Return the (x, y) coordinate for the center point of the cell that contains the specified text.  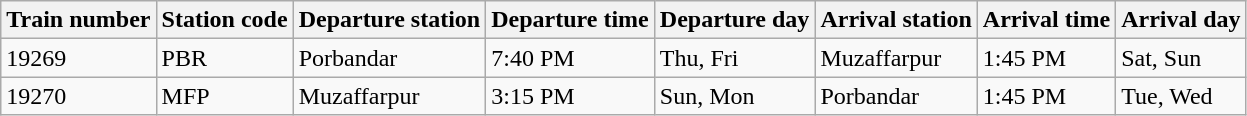
Arrival time (1046, 20)
Sun, Mon (734, 96)
Arrival station (896, 20)
Departure day (734, 20)
PBR (224, 58)
Thu, Fri (734, 58)
Sat, Sun (1181, 58)
MFP (224, 96)
Train number (78, 20)
Arrival day (1181, 20)
Station code (224, 20)
19270 (78, 96)
Departure time (570, 20)
19269 (78, 58)
3:15 PM (570, 96)
Tue, Wed (1181, 96)
Departure station (390, 20)
7:40 PM (570, 58)
